Detect which cell encompasses the target text, then output its [X, Y] center coordinate. 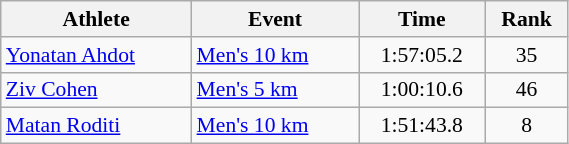
46 [526, 90]
1:00:10.6 [422, 90]
8 [526, 126]
Yonatan Ahdot [96, 55]
Matan Roditi [96, 126]
Time [422, 19]
Ziv Cohen [96, 90]
1:51:43.8 [422, 126]
Rank [526, 19]
35 [526, 55]
Athlete [96, 19]
1:57:05.2 [422, 55]
Event [276, 19]
Men's 5 km [276, 90]
